Scan for the cell matching the given text and deliver its (x, y) coordinate at center. 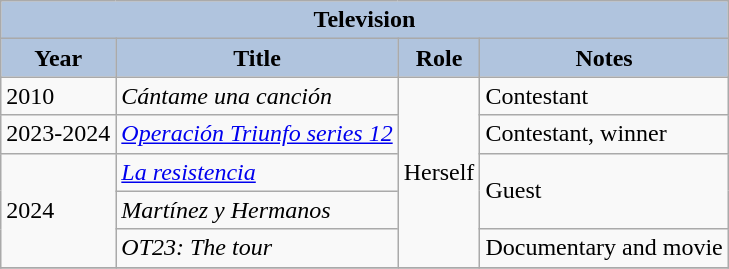
Title (257, 58)
Contestant, winner (604, 134)
Guest (604, 191)
Television (364, 20)
OT23: The tour (257, 248)
La resistencia (257, 172)
Role (439, 58)
Operación Triunfo series 12 (257, 134)
Cántame una canción (257, 96)
Herself (439, 172)
Contestant (604, 96)
Notes (604, 58)
Documentary and movie (604, 248)
2023-2024 (58, 134)
2024 (58, 210)
Martínez y Hermanos (257, 210)
Year (58, 58)
2010 (58, 96)
